Find where the given text appears and provide that cell's center as [x, y] coordinate. 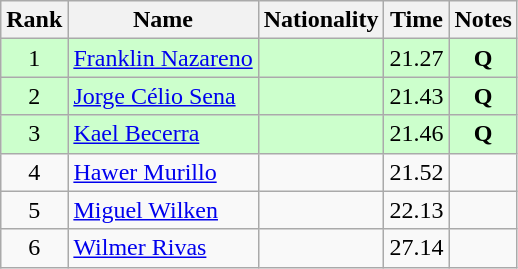
Rank [34, 20]
Kael Becerra [163, 134]
5 [34, 210]
3 [34, 134]
1 [34, 58]
6 [34, 248]
Wilmer Rivas [163, 248]
Franklin Nazareno [163, 58]
Nationality [321, 20]
22.13 [416, 210]
Miguel Wilken [163, 210]
21.46 [416, 134]
Jorge Célio Sena [163, 96]
27.14 [416, 248]
21.27 [416, 58]
21.52 [416, 172]
4 [34, 172]
Name [163, 20]
2 [34, 96]
Hawer Murillo [163, 172]
Notes [483, 20]
Time [416, 20]
21.43 [416, 96]
